Determine the (X, Y) coordinate at the center of the cell enclosing the given text.  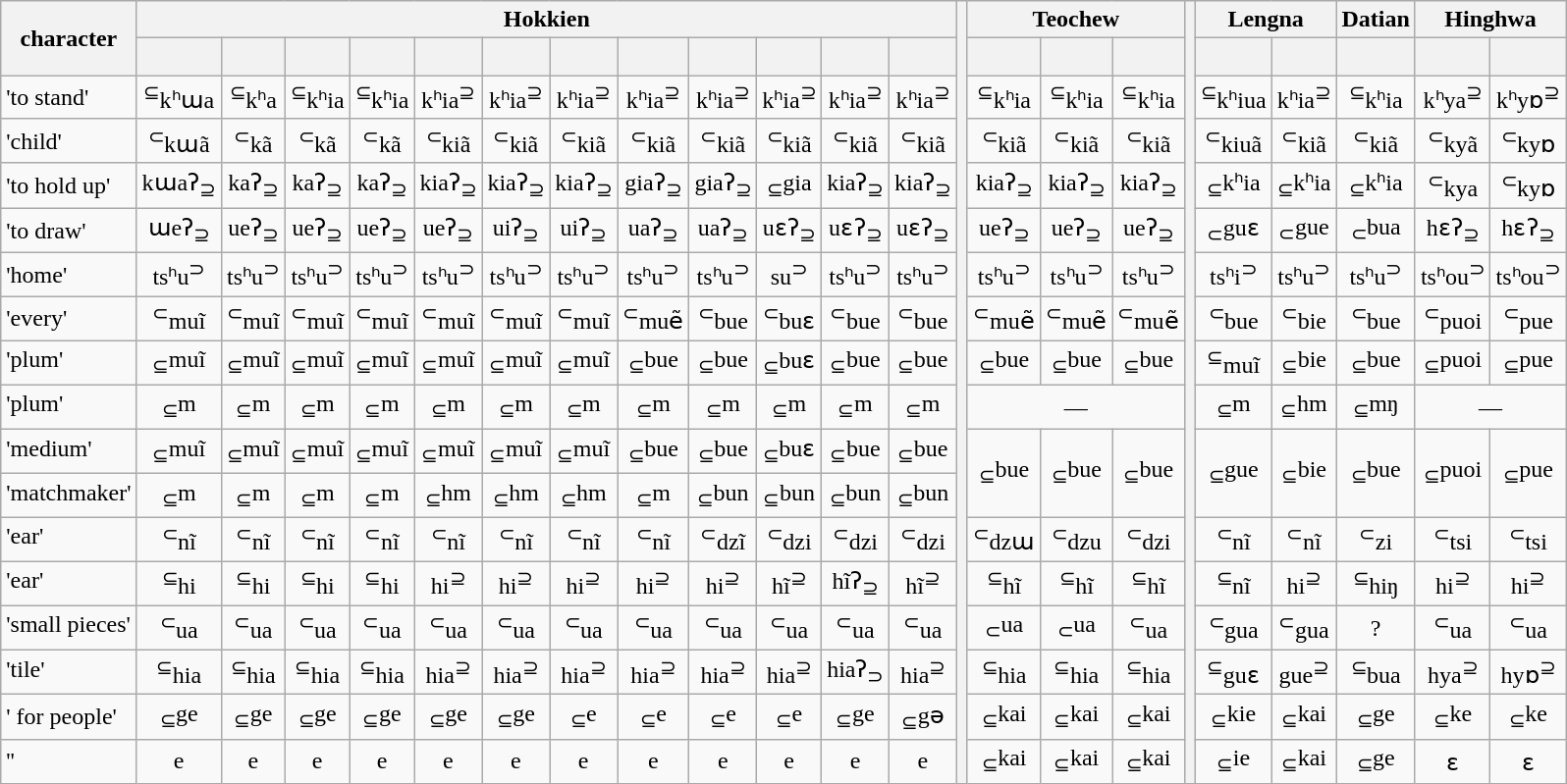
kɯaʔ⊇ (179, 185)
'medium' (69, 451)
⊆mŋ (1376, 407)
⊂kɯã (179, 141)
'to draw' (69, 231)
hyɒ⊇ (1528, 672)
gue⊇ (1304, 672)
hya⊇ (1453, 672)
⊂guɛ (1233, 231)
Hinghwa (1490, 20)
kʰyɒ⊇ (1528, 98)
' for people' (69, 717)
⊂puoi (1453, 318)
⊆kʰa (253, 98)
su⊃ (789, 275)
'every' (69, 318)
Lengna (1266, 20)
? (1376, 628)
Hokkien (546, 20)
Teochew (1076, 20)
'to stand' (69, 98)
ɯeʔ⊇ (179, 231)
'home' (69, 275)
⊂kiuã (1233, 141)
⊂bua (1376, 231)
⊆kʰiua (1233, 98)
'small pieces' (69, 628)
'matchmaker' (69, 496)
⊂buɛ (789, 318)
⊆kʰɯa (179, 98)
⊂pue (1528, 318)
⊂bie (1304, 318)
hĩʔ⊇ (856, 584)
⊆bua (1376, 672)
⊂dzu (1076, 540)
⊆gə (923, 717)
⊂kyã (1453, 141)
⊂dzĩ (723, 540)
'' (69, 761)
'child' (69, 141)
⊂gue (1304, 231)
kʰya⊇ (1453, 98)
tsʰi⊃ (1233, 275)
⊆gia (789, 185)
⊆ie (1233, 761)
Datian (1376, 20)
⊆guɛ (1233, 672)
⊂kya (1453, 185)
⊆gue (1233, 473)
'tile' (69, 672)
⊂dzɯ (1003, 540)
⊆nĩ (1233, 584)
'to hold up' (69, 185)
character (69, 38)
hiaʔ⊃ (856, 672)
⊆kie (1233, 717)
⊆hiŋ (1376, 584)
⊂zi (1376, 540)
